Detect which cell encompasses the target text, then output its (X, Y) center coordinate. 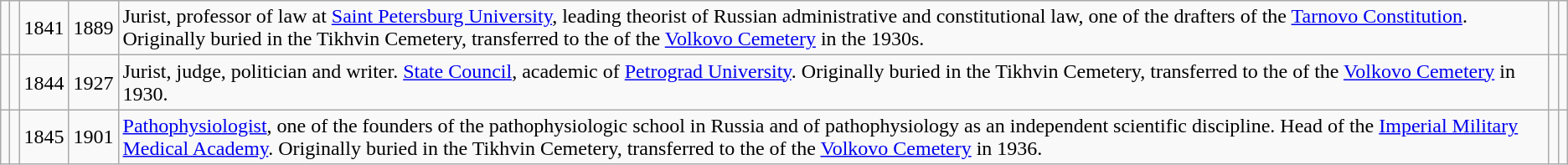
1845 (44, 137)
1927 (94, 82)
1844 (44, 82)
1841 (44, 28)
1889 (94, 28)
1901 (94, 137)
